Locate the cell with the specified text and output its [X, Y] center coordinate. 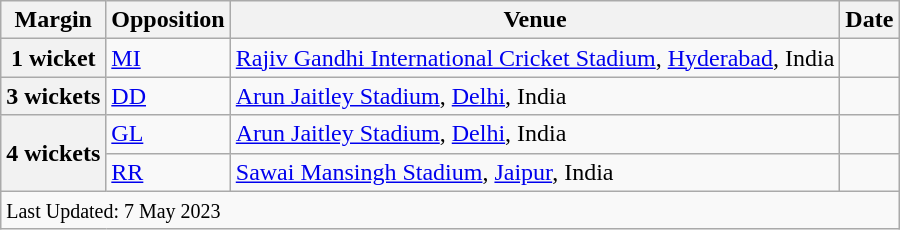
GL [168, 134]
MI [168, 58]
1 wicket [54, 58]
DD [168, 96]
Last Updated: 7 May 2023 [450, 210]
4 wickets [54, 153]
Opposition [168, 20]
3 wickets [54, 96]
Rajiv Gandhi International Cricket Stadium, Hyderabad, India [535, 58]
Sawai Mansingh Stadium, Jaipur, India [535, 172]
Venue [535, 20]
Date [870, 20]
RR [168, 172]
Margin [54, 20]
